Extract the [X, Y] coordinate from the center of the cell holding the provided text.  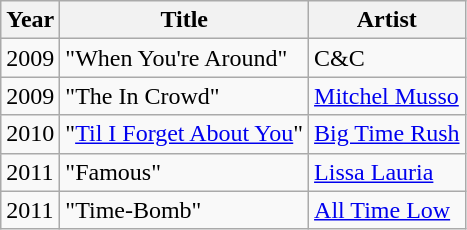
"Famous" [184, 172]
"When You're Around" [184, 58]
Lissa Lauria [387, 172]
Big Time Rush [387, 134]
"Til I Forget About You" [184, 134]
Year [30, 20]
C&C [387, 58]
Title [184, 20]
2010 [30, 134]
Mitchel Musso [387, 96]
"Time-Bomb" [184, 210]
Artist [387, 20]
"The In Crowd" [184, 96]
All Time Low [387, 210]
